Find where the given text appears and provide that cell's center as [X, Y] coordinate. 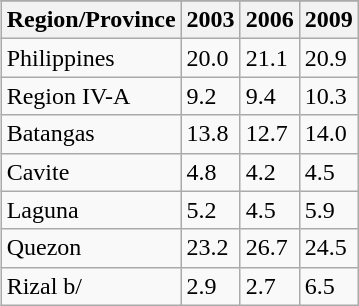
Quezon [91, 248]
21.1 [270, 58]
9.4 [270, 96]
Laguna [91, 210]
10.3 [328, 96]
Philippines [91, 58]
20.9 [328, 58]
12.7 [270, 134]
6.5 [328, 286]
Region/Province [91, 20]
5.2 [210, 210]
20.0 [210, 58]
Cavite [91, 172]
2003 [210, 20]
Batangas [91, 134]
26.7 [270, 248]
9.2 [210, 96]
Region IV-A [91, 96]
14.0 [328, 134]
2.7 [270, 286]
13.8 [210, 134]
2009 [328, 20]
Rizal b/ [91, 286]
5.9 [328, 210]
2006 [270, 20]
2.9 [210, 286]
24.5 [328, 248]
4.2 [270, 172]
4.8 [210, 172]
23.2 [210, 248]
